Scan for the cell matching the given text and deliver its [X, Y] coordinate at center. 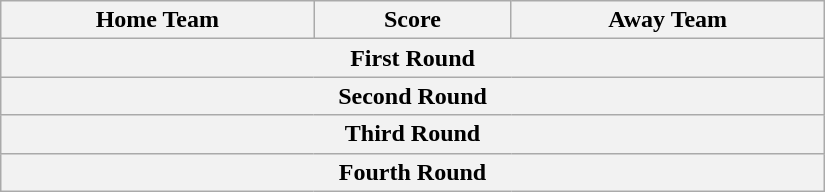
Home Team [158, 20]
First Round [413, 58]
Third Round [413, 134]
Score [412, 20]
Fourth Round [413, 172]
Second Round [413, 96]
Away Team [668, 20]
